Pinpoint the cell where the given text exists, returning its [x, y] midpoint coordinate. 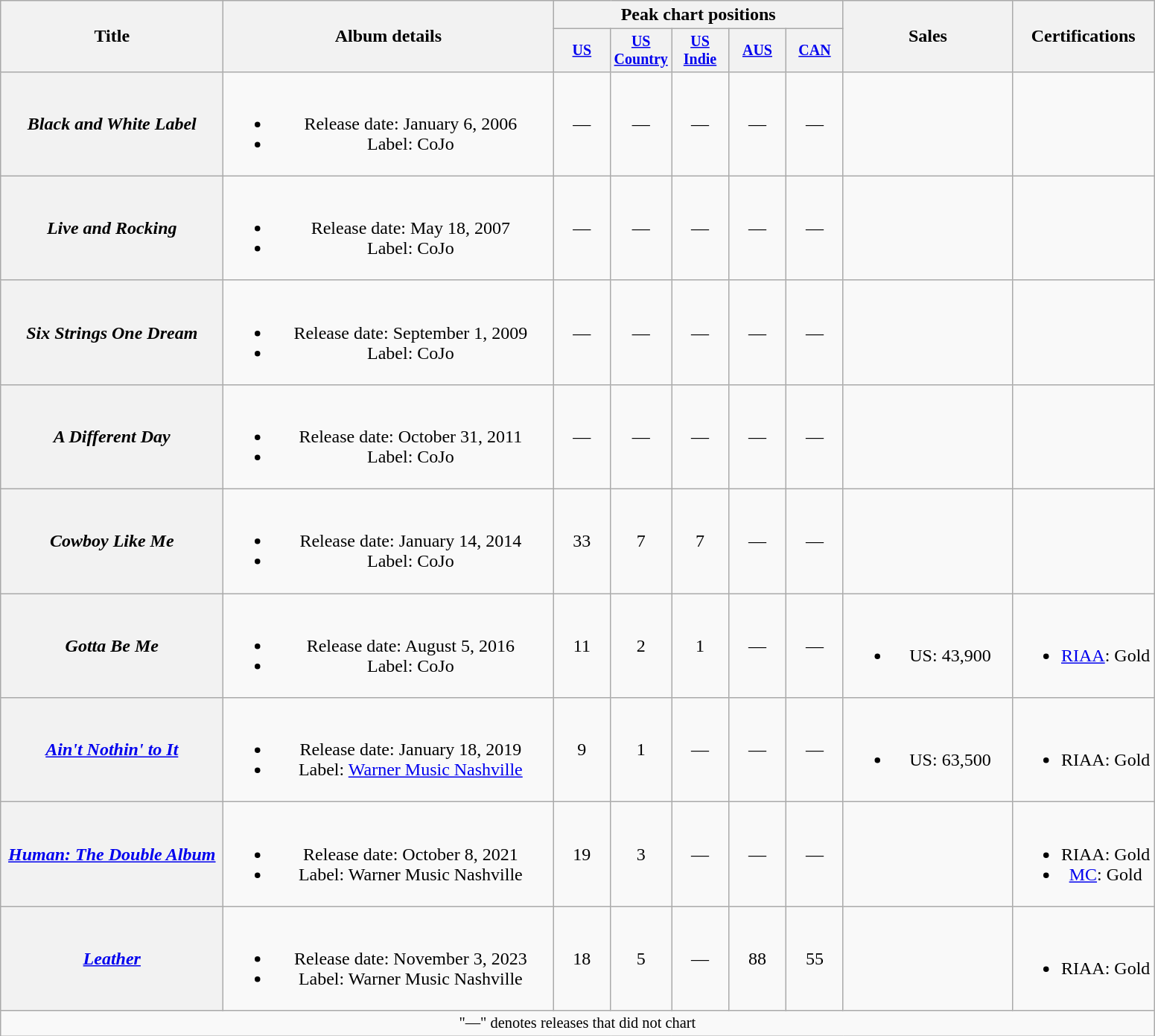
Release date: January 14, 2014Label: CoJo [389, 541]
US [582, 51]
US: 43,900 [928, 646]
Title [112, 36]
Black and White Label [112, 124]
Live and Rocking [112, 228]
Six Strings One Dream [112, 332]
Human: The Double Album [112, 854]
A Different Day [112, 436]
US: 63,500 [928, 750]
5 [641, 959]
Release date: September 1, 2009Label: CoJo [389, 332]
2 [641, 646]
18 [582, 959]
Release date: May 18, 2007Label: CoJo [389, 228]
RIAA: GoldMC: Gold [1083, 854]
11 [582, 646]
55 [815, 959]
CAN [815, 51]
AUS [757, 51]
Certifications [1083, 36]
Release date: November 3, 2023Label: Warner Music Nashville [389, 959]
"—" denotes releases that did not chart [578, 1023]
Cowboy Like Me [112, 541]
33 [582, 541]
Release date: January 6, 2006Label: CoJo [389, 124]
Sales [928, 36]
Peak chart positions [699, 15]
Release date: January 18, 2019Label: Warner Music Nashville [389, 750]
Leather [112, 959]
19 [582, 854]
Gotta Be Me [112, 646]
US Country [641, 51]
Release date: October 31, 2011Label: CoJo [389, 436]
Ain't Nothin' to It [112, 750]
Release date: October 8, 2021Label: Warner Music Nashville [389, 854]
Release date: August 5, 2016Label: CoJo [389, 646]
88 [757, 959]
9 [582, 750]
3 [641, 854]
USIndie [700, 51]
Album details [389, 36]
